Pinpoint the cell where the given text exists, returning its (X, Y) midpoint coordinate. 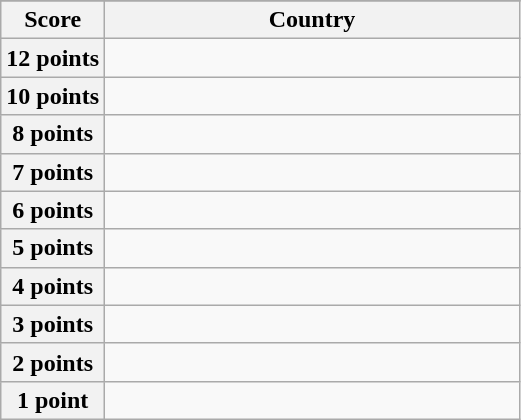
5 points (53, 248)
Score (53, 20)
12 points (53, 58)
4 points (53, 286)
3 points (53, 324)
1 point (53, 400)
10 points (53, 96)
6 points (53, 210)
Country (312, 20)
7 points (53, 172)
2 points (53, 362)
8 points (53, 134)
